Identify which cell holds the provided text, then report its [x, y] central coordinate. 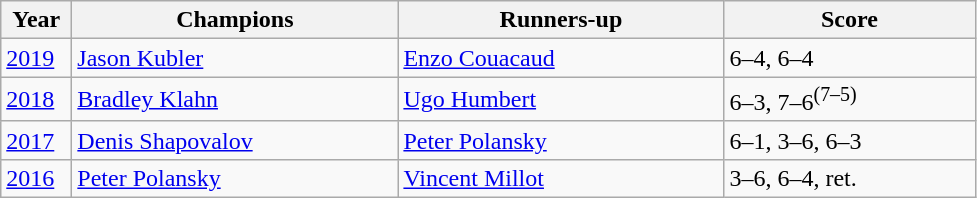
2017 [36, 140]
Score [850, 20]
2018 [36, 100]
Jason Kubler [235, 58]
2019 [36, 58]
3–6, 6–4, ret. [850, 178]
6–3, 7–6(7–5) [850, 100]
6–1, 3–6, 6–3 [850, 140]
Runners-up [561, 20]
Enzo Couacaud [561, 58]
Denis Shapovalov [235, 140]
2016 [36, 178]
Bradley Klahn [235, 100]
6–4, 6–4 [850, 58]
Year [36, 20]
Ugo Humbert [561, 100]
Champions [235, 20]
Vincent Millot [561, 178]
